From the cell containing the given text, extract its center point as (X, Y) coordinate. 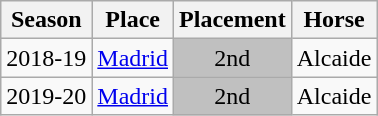
Place (133, 20)
Horse (334, 20)
2018-19 (46, 58)
Season (46, 20)
Placement (233, 20)
2019-20 (46, 96)
